Find where the given text appears and provide that cell's center as [X, Y] coordinate. 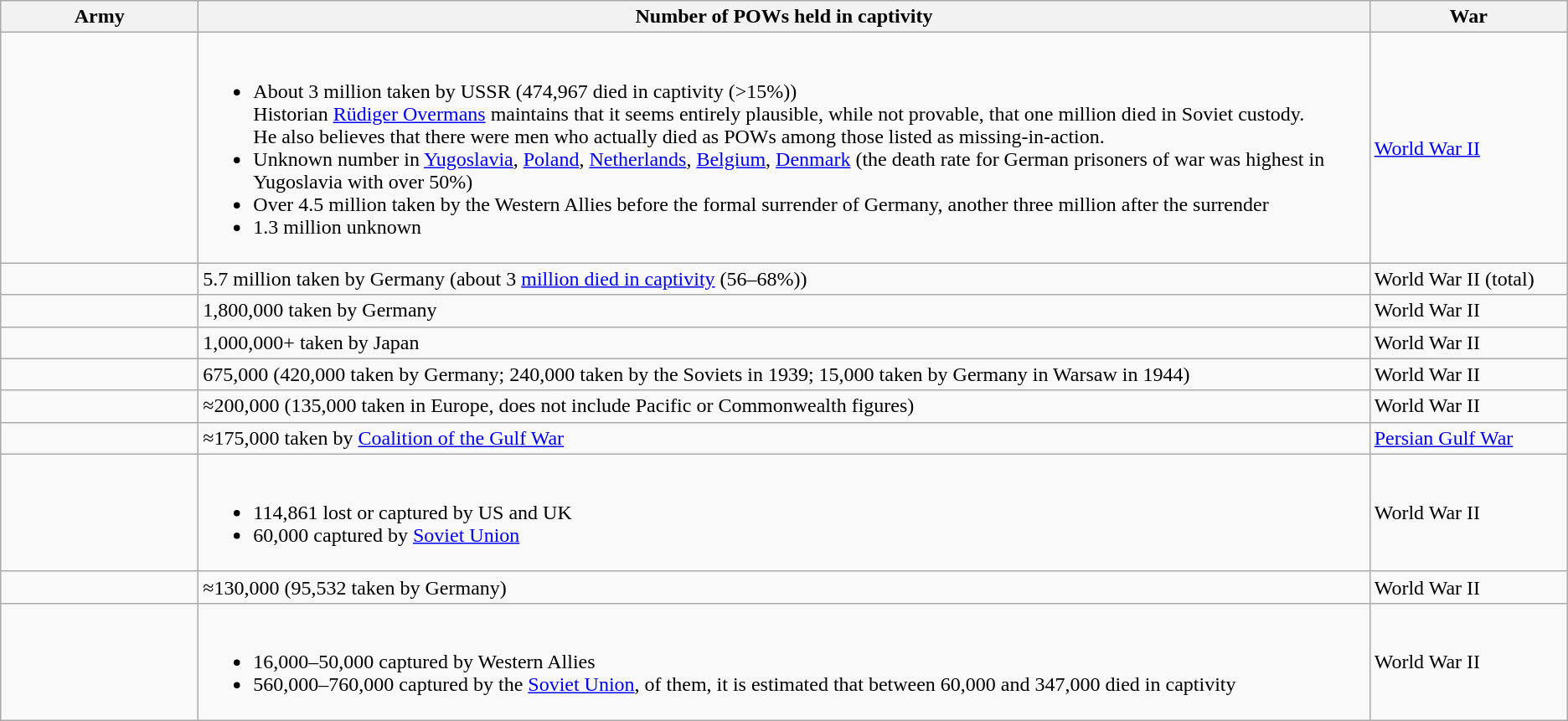
Number of POWs held in captivity [784, 17]
≈130,000 (95,532 taken by Germany) [784, 587]
675,000 (420,000 taken by Germany; 240,000 taken by the Soviets in 1939; 15,000 taken by Germany in Warsaw in 1944) [784, 374]
1,000,000+ taken by Japan [784, 342]
World War II (total) [1468, 279]
≈200,000 (135,000 taken in Europe, does not include Pacific or Commonwealth figures) [784, 406]
Army [100, 17]
1,800,000 taken by Germany [784, 311]
5.7 million taken by Germany (about 3 million died in captivity (56–68%)) [784, 279]
≈175,000 taken by Coalition of the Gulf War [784, 438]
114,861 lost or captured by US and UK60,000 captured by Soviet Union [784, 512]
War [1468, 17]
Persian Gulf War [1468, 438]
